Return [X, Y] of the center of cell containing provided text 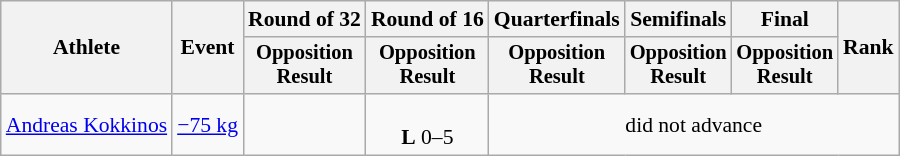
Rank [868, 48]
Round of 32 [304, 19]
L 0–5 [428, 124]
Athlete [86, 48]
Andreas Kokkinos [86, 124]
Semifinals [678, 19]
Quarterfinals [557, 19]
Final [784, 19]
Event [208, 48]
did not advance [694, 124]
−75 kg [208, 124]
Round of 16 [428, 19]
